Detect which cell encompasses the target text, then output its (x, y) center coordinate. 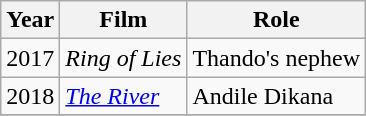
Year (30, 20)
Andile Dikana (276, 96)
Film (124, 20)
Ring of Lies (124, 58)
Thando's nephew (276, 58)
Role (276, 20)
2018 (30, 96)
The River (124, 96)
2017 (30, 58)
